Identify which cell holds the provided text, then report its (x, y) central coordinate. 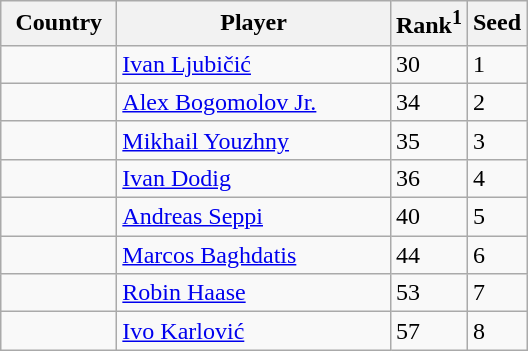
57 (428, 331)
40 (428, 217)
34 (428, 102)
Marcos Baghdatis (254, 255)
Andreas Seppi (254, 217)
Rank1 (428, 24)
Robin Haase (254, 293)
8 (496, 331)
7 (496, 293)
Player (254, 24)
44 (428, 255)
30 (428, 64)
1 (496, 64)
Ivan Dodig (254, 178)
Ivo Karlović (254, 331)
6 (496, 255)
36 (428, 178)
Country (59, 24)
4 (496, 178)
Mikhail Youzhny (254, 140)
35 (428, 140)
5 (496, 217)
2 (496, 102)
53 (428, 293)
Ivan Ljubičić (254, 64)
Seed (496, 24)
Alex Bogomolov Jr. (254, 102)
3 (496, 140)
